Return (X, Y) of the center of cell containing provided text 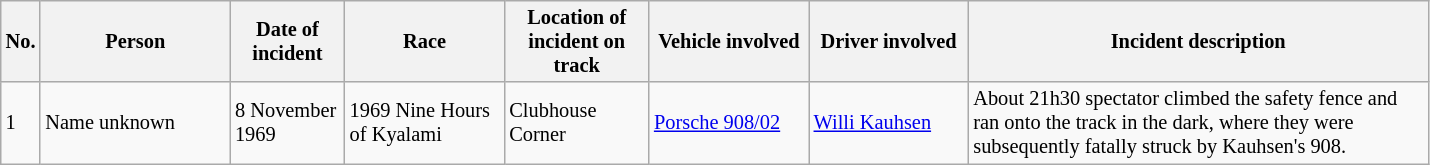
No. (21, 41)
Driver involved (889, 41)
About 21h30 spectator climbed the safety fence and ran onto the track in the dark, where they were subsequently fatally struck by Kauhsen's 908. (1198, 123)
1 (21, 123)
Clubhouse Corner (576, 123)
Incident description (1198, 41)
Date of incident (288, 41)
Name unknown (135, 123)
8 November 1969 (288, 123)
Porsche 908/02 (729, 123)
Person (135, 41)
Location of incident on track (576, 41)
Willi Kauhsen (889, 123)
Race (425, 41)
Vehicle involved (729, 41)
1969 Nine Hours of Kyalami (425, 123)
